Scan for the cell matching the given text and deliver its [X, Y] coordinate at center. 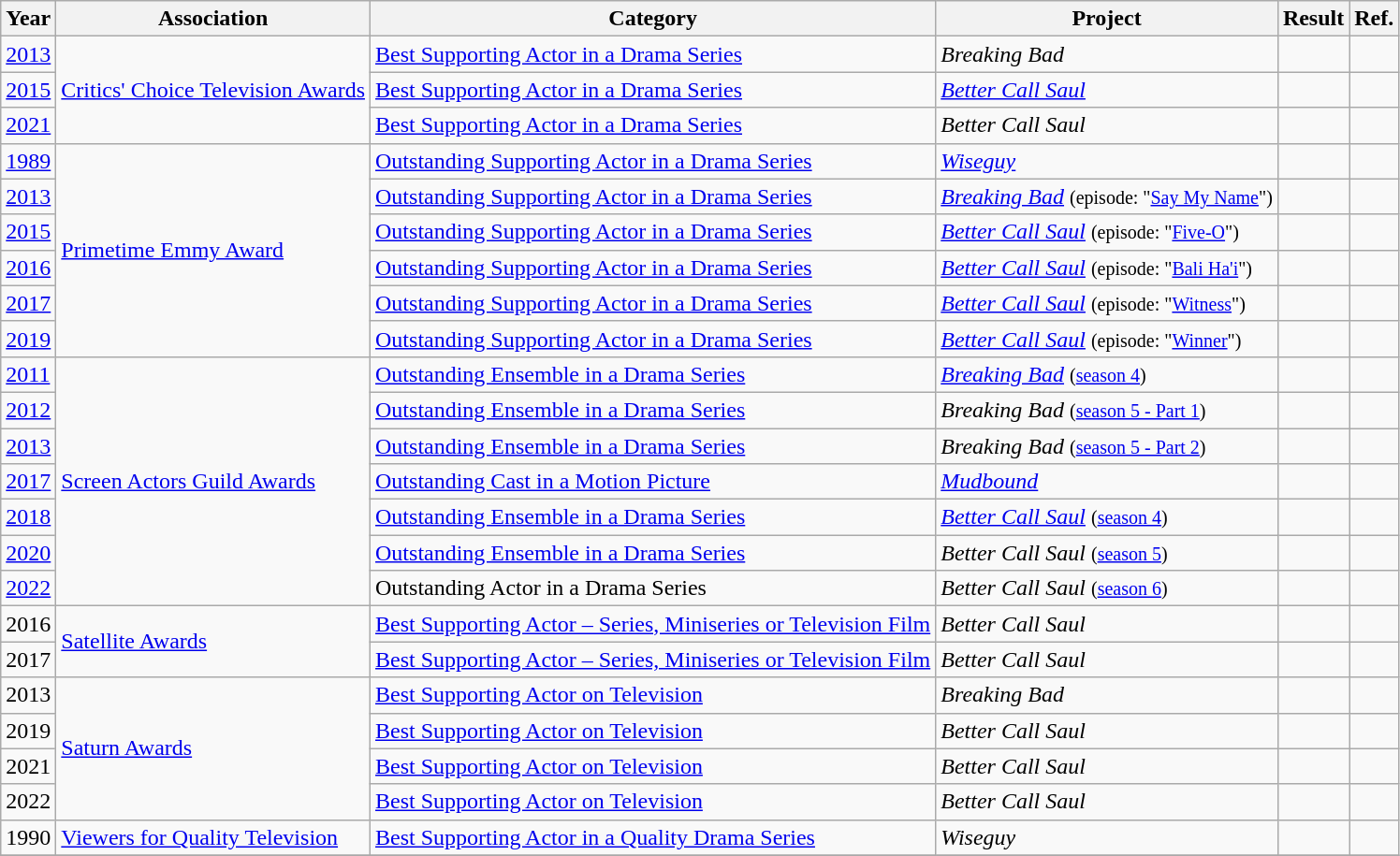
Result [1313, 19]
Project [1107, 19]
Year [28, 19]
2020 [28, 553]
Mudbound [1107, 482]
Better Call Saul (season 5) [1107, 553]
Better Call Saul (season 6) [1107, 588]
Category [653, 19]
Breaking Bad (episode: "Say My Name") [1107, 196]
Ref. [1374, 19]
Satellite Awards [213, 642]
Saturn Awards [213, 748]
Critics' Choice Television Awards [213, 90]
1990 [28, 837]
Breaking Bad (season 5 - Part 2) [1107, 446]
Better Call Saul (episode: "Bali Ha'i") [1107, 268]
Outstanding Actor in a Drama Series [653, 588]
Viewers for Quality Television [213, 837]
Better Call Saul (season 4) [1107, 517]
Breaking Bad (season 4) [1107, 374]
2018 [28, 517]
Better Call Saul (episode: "Five-O") [1107, 232]
1989 [28, 161]
Association [213, 19]
Screen Actors Guild Awards [213, 481]
Breaking Bad (season 5 - Part 1) [1107, 410]
Primetime Emmy Award [213, 250]
Better Call Saul (episode: "Winner") [1107, 339]
Best Supporting Actor in a Quality Drama Series [653, 837]
2012 [28, 410]
2011 [28, 374]
Outstanding Cast in a Motion Picture [653, 482]
Better Call Saul (episode: "Witness") [1107, 303]
